Search for the cell housing the specified text and yield its [X, Y] center coordinate. 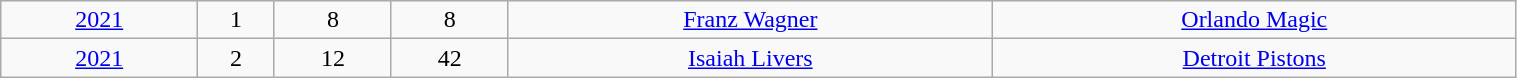
42 [450, 58]
Orlando Magic [1255, 20]
12 [332, 58]
Detroit Pistons [1255, 58]
Isaiah Livers [750, 58]
1 [236, 20]
Franz Wagner [750, 20]
2 [236, 58]
